Detect which cell encompasses the target text, then output its [X, Y] center coordinate. 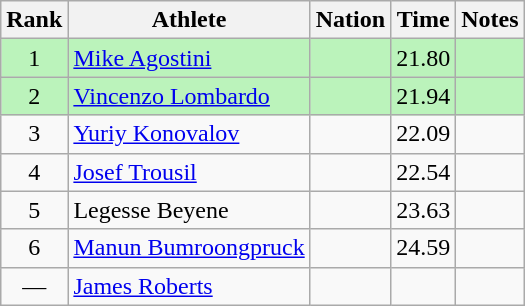
Vincenzo Lombardo [189, 96]
21.80 [424, 58]
2 [34, 96]
5 [34, 210]
22.54 [424, 172]
Notes [490, 20]
Josef Trousil [189, 172]
Athlete [189, 20]
— [34, 286]
Manun Bumroongpruck [189, 248]
Yuriy Konovalov [189, 134]
Legesse Beyene [189, 210]
Rank [34, 20]
Mike Agostini [189, 58]
21.94 [424, 96]
3 [34, 134]
4 [34, 172]
James Roberts [189, 286]
1 [34, 58]
Time [424, 20]
Nation [350, 20]
23.63 [424, 210]
6 [34, 248]
24.59 [424, 248]
22.09 [424, 134]
